Find where the given text appears and provide that cell's center as [x, y] coordinate. 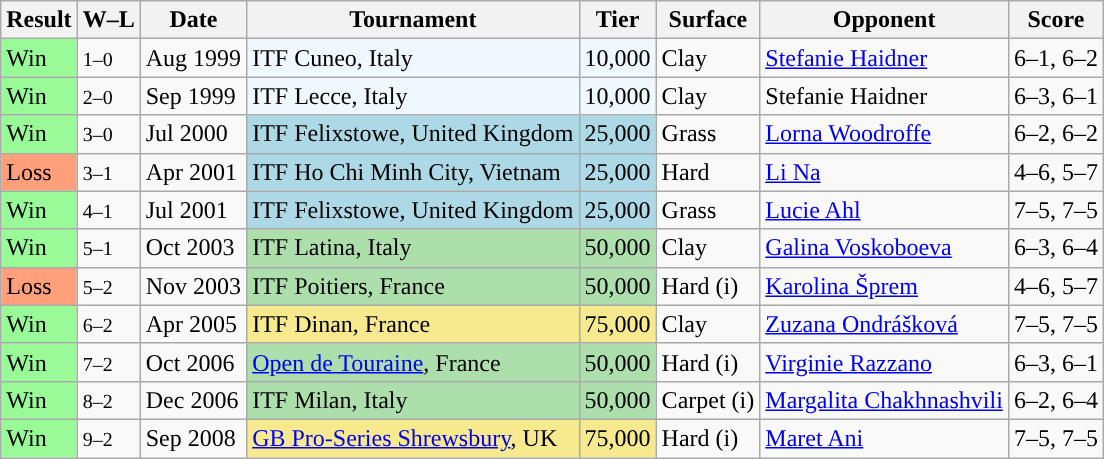
Jul 2000 [193, 134]
4–1 [108, 210]
ITF Lecce, Italy [413, 96]
ITF Ho Chi Minh City, Vietnam [413, 172]
Hard [708, 172]
5–1 [108, 248]
Carpet (i) [708, 400]
Sep 2008 [193, 438]
ITF Latina, Italy [413, 248]
Surface [708, 20]
1–0 [108, 58]
ITF Cuneo, Italy [413, 58]
Apr 2005 [193, 324]
Score [1056, 20]
9–2 [108, 438]
6–2 [108, 324]
Result [39, 20]
5–2 [108, 286]
6–2, 6–2 [1056, 134]
ITF Poitiers, France [413, 286]
Oct 2006 [193, 362]
W–L [108, 20]
Oct 2003 [193, 248]
ITF Milan, Italy [413, 400]
Lorna Woodroffe [884, 134]
Maret Ani [884, 438]
2–0 [108, 96]
Margalita Chakhnashvili [884, 400]
Open de Touraine, France [413, 362]
Aug 1999 [193, 58]
Karolina Šprem [884, 286]
Jul 2001 [193, 210]
8–2 [108, 400]
Zuzana Ondrášková [884, 324]
Sep 1999 [193, 96]
Galina Voskoboeva [884, 248]
Virginie Razzano [884, 362]
Dec 2006 [193, 400]
Date [193, 20]
Tier [618, 20]
Opponent [884, 20]
ITF Dinan, France [413, 324]
GB Pro-Series Shrewsbury, UK [413, 438]
6–1, 6–2 [1056, 58]
3–0 [108, 134]
Tournament [413, 20]
6–2, 6–4 [1056, 400]
Lucie Ahl [884, 210]
Li Na [884, 172]
Apr 2001 [193, 172]
7–2 [108, 362]
Nov 2003 [193, 286]
6–3, 6–4 [1056, 248]
3–1 [108, 172]
